From the cell containing the given text, extract its center point as [X, Y] coordinate. 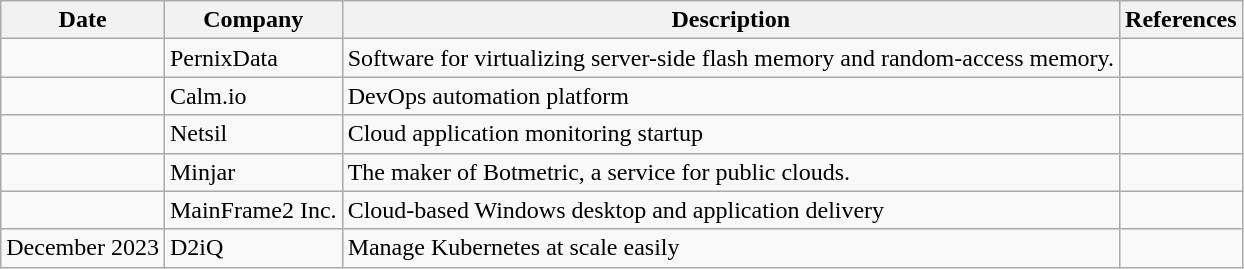
DevOps automation platform [730, 96]
PernixData [253, 58]
Software for virtualizing server-side flash memory and random-access memory. [730, 58]
Date [83, 20]
Netsil [253, 134]
Minjar [253, 172]
Description [730, 20]
Calm.io [253, 96]
Cloud application monitoring startup [730, 134]
The maker of Botmetric, a service for public clouds. [730, 172]
MainFrame2 Inc. [253, 210]
D2iQ [253, 248]
References [1182, 20]
Company [253, 20]
Manage Kubernetes at scale easily [730, 248]
Cloud-based Windows desktop and application delivery [730, 210]
December 2023 [83, 248]
